For the text-containing cell, return its midpoint in [X, Y] coordinate format. 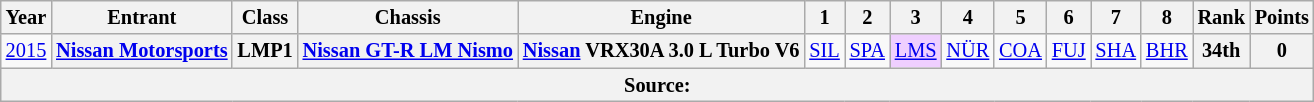
34th [1222, 51]
1 [824, 17]
6 [1069, 17]
SPA [868, 51]
COA [1020, 51]
Points [1282, 17]
Nissan VRX30A 3.0 L Turbo V6 [662, 51]
SIL [824, 51]
LMS [916, 51]
LMP1 [264, 51]
SHA [1116, 51]
Source: [658, 85]
Engine [662, 17]
NÜR [968, 51]
0 [1282, 51]
4 [968, 17]
Chassis [408, 17]
FUJ [1069, 51]
8 [1167, 17]
Year [26, 17]
Class [264, 17]
Nissan Motorsports [142, 51]
BHR [1167, 51]
2 [868, 17]
Entrant [142, 17]
2015 [26, 51]
Nissan GT-R LM Nismo [408, 51]
7 [1116, 17]
5 [1020, 17]
Rank [1222, 17]
3 [916, 17]
